Find where the given text appears and provide that cell's center as [X, Y] coordinate. 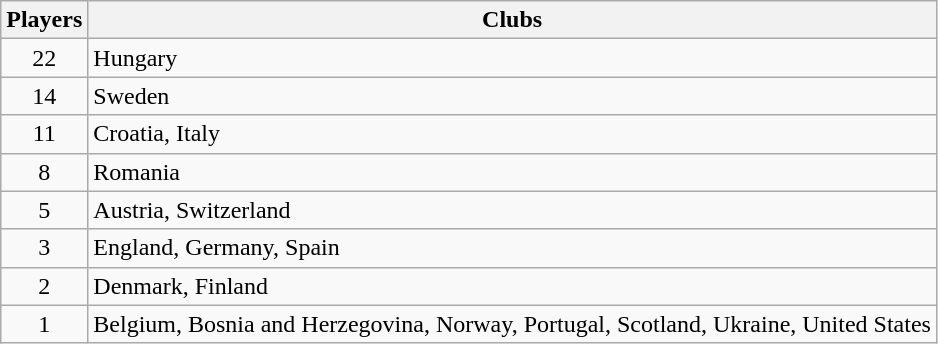
2 [44, 286]
8 [44, 172]
England, Germany, Spain [512, 248]
11 [44, 134]
Croatia, Italy [512, 134]
5 [44, 210]
Hungary [512, 58]
Players [44, 20]
22 [44, 58]
Denmark, Finland [512, 286]
Sweden [512, 96]
Austria, Switzerland [512, 210]
14 [44, 96]
Belgium, Bosnia and Herzegovina, Norway, Portugal, Scotland, Ukraine, United States [512, 324]
1 [44, 324]
Romania [512, 172]
Clubs [512, 20]
3 [44, 248]
